From the cell containing the given text, extract its center point as [X, Y] coordinate. 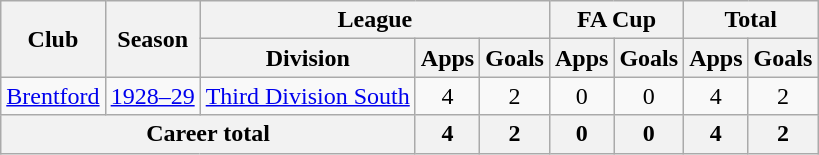
Career total [208, 134]
Third Division South [308, 96]
FA Cup [616, 20]
Club [53, 39]
Season [152, 39]
Brentford [53, 96]
1928–29 [152, 96]
Division [308, 58]
Total [751, 20]
League [374, 20]
